Extract the (X, Y) coordinate from the center of the cell holding the provided text.  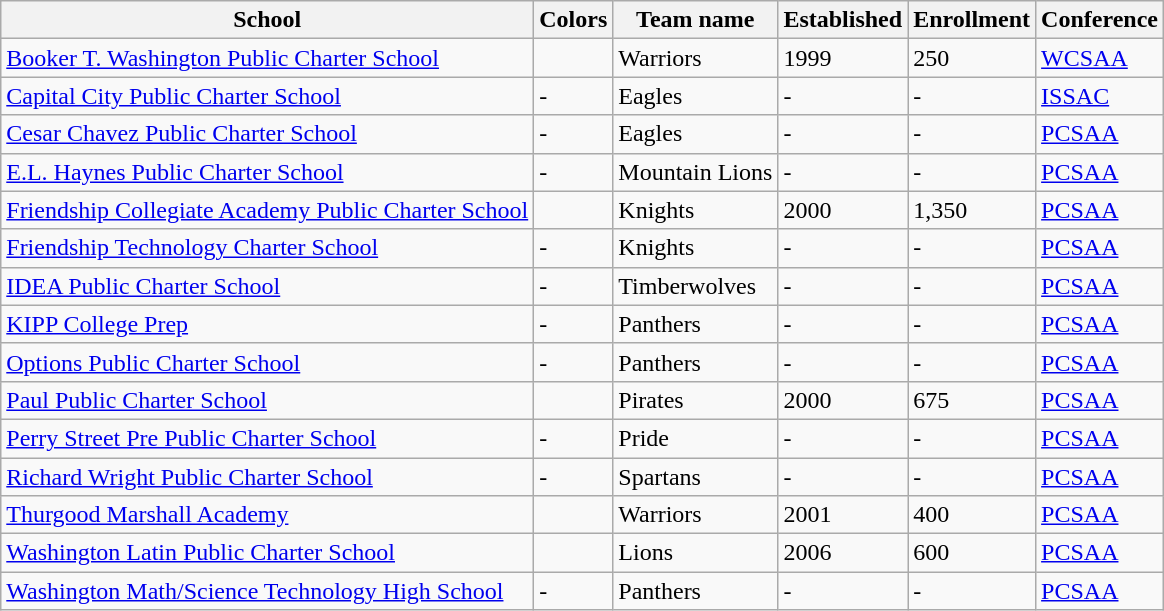
Colors (574, 20)
Paul Public Charter School (268, 400)
Enrollment (972, 20)
Established (843, 20)
Washington Latin Public Charter School (268, 553)
KIPP College Prep (268, 324)
Pirates (696, 400)
1,350 (972, 210)
400 (972, 515)
Friendship Collegiate Academy Public Charter School (268, 210)
600 (972, 553)
2001 (843, 515)
Capital City Public Charter School (268, 96)
2006 (843, 553)
Cesar Chavez Public Charter School (268, 134)
IDEA Public Charter School (268, 286)
Options Public Charter School (268, 362)
Booker T. Washington Public Charter School (268, 58)
Washington Math/Science Technology High School (268, 591)
E.L. Haynes Public Charter School (268, 172)
WCSAA (1100, 58)
Timberwolves (696, 286)
Mountain Lions (696, 172)
Team name (696, 20)
Conference (1100, 20)
Pride (696, 438)
Lions (696, 553)
250 (972, 58)
675 (972, 400)
ISSAC (1100, 96)
1999 (843, 58)
Thurgood Marshall Academy (268, 515)
Spartans (696, 477)
School (268, 20)
Richard Wright Public Charter School (268, 477)
Perry Street Pre Public Charter School (268, 438)
Friendship Technology Charter School (268, 248)
